Search for the cell housing the specified text and yield its (X, Y) center coordinate. 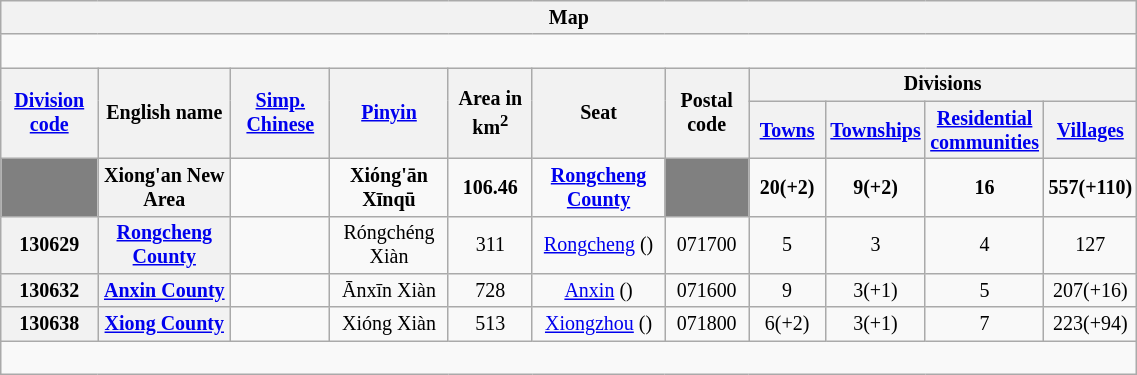
207(+16) (1090, 290)
071800 (707, 324)
127 (1090, 244)
Postal code (707, 114)
Xióng'ān Xīnqū (389, 188)
9 (788, 290)
20(+2) (788, 188)
Villages (1090, 130)
Anxin County (164, 290)
Townships (876, 130)
Anxin () (598, 290)
311 (490, 244)
Divisions (943, 84)
130629 (50, 244)
Map (569, 18)
728 (490, 290)
Residential communities (984, 130)
071700 (707, 244)
16 (984, 188)
Ānxīn Xiàn (389, 290)
Xiong'an New Area (164, 188)
130632 (50, 290)
Xióng Xiàn (389, 324)
071600 (707, 290)
Simp. Chinese (280, 114)
106.46 (490, 188)
Area in km2 (490, 114)
223(+94) (1090, 324)
Seat (598, 114)
6(+2) (788, 324)
557(+110) (1090, 188)
Towns (788, 130)
130638 (50, 324)
4 (984, 244)
Division code (50, 114)
Rongcheng () (598, 244)
Róngchéng Xiàn (389, 244)
3 (876, 244)
English name (164, 114)
Xiongzhou () (598, 324)
9(+2) (876, 188)
513 (490, 324)
7 (984, 324)
Xiong County (164, 324)
Pinyin (389, 114)
